Pinpoint the cell where the given text exists, returning its [x, y] midpoint coordinate. 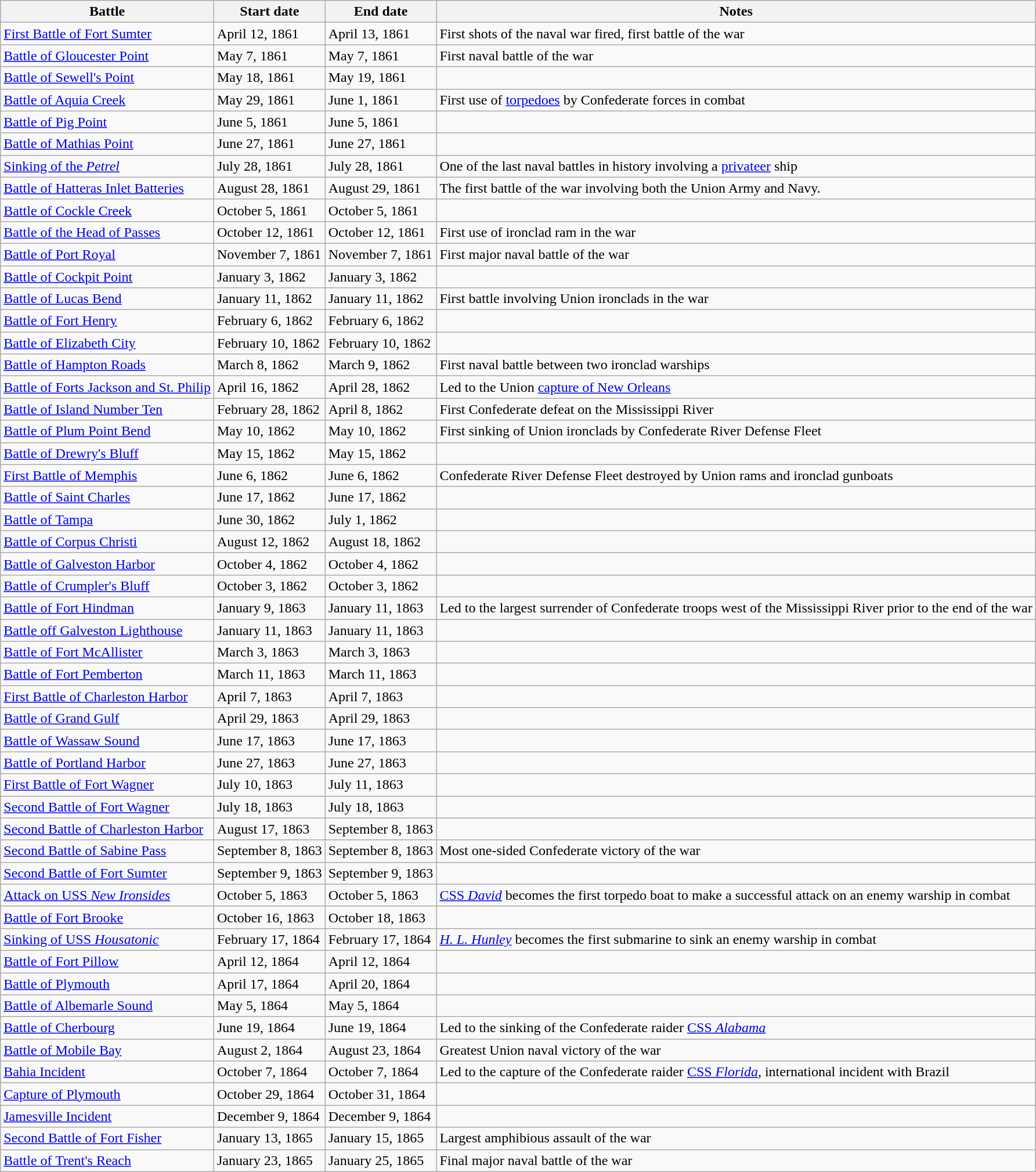
Battle of Fort Henry [107, 321]
Battle of Albemarle Sound [107, 1006]
Bahia Incident [107, 1072]
Greatest Union naval victory of the war [736, 1050]
June 1, 1861 [381, 100]
CSS David becomes the first torpedo boat to make a successful attack on an enemy warship in combat [736, 895]
Battle of Pig Point [107, 122]
Battle of Saint Charles [107, 497]
Confederate River Defense Fleet destroyed by Union rams and ironclad gunboats [736, 475]
Notes [736, 12]
January 15, 1865 [381, 1138]
February 28, 1862 [269, 409]
Jamesville Incident [107, 1116]
Battle off Galveston Lighthouse [107, 630]
Battle of Hampton Roads [107, 365]
August 18, 1862 [381, 542]
Battle of Fort Hindman [107, 608]
Battle of Wassaw Sound [107, 741]
Final major naval battle of the war [736, 1160]
April 12, 1861 [269, 34]
Battle of Corpus Christi [107, 542]
Battle of Plymouth [107, 984]
Battle of Cockle Creek [107, 210]
Battle of Cockpit Point [107, 277]
First naval battle of the war [736, 56]
Battle of Cherbourg [107, 1028]
First Battle of Memphis [107, 475]
July 1, 1862 [381, 520]
Led to the Union capture of New Orleans [736, 387]
Battle of Galveston Harbor [107, 564]
April 8, 1862 [381, 409]
One of the last naval battles in history involving a privateer ship [736, 166]
Battle of Crumpler's Bluff [107, 586]
March 9, 1862 [381, 365]
First naval battle between two ironclad warships [736, 365]
April 17, 1864 [269, 984]
Battle of Drewry's Bluff [107, 453]
First major naval battle of the war [736, 254]
Battle of Fort McAllister [107, 652]
April 16, 1862 [269, 387]
Capture of Plymouth [107, 1094]
August 29, 1861 [381, 188]
Sinking of USS Housatonic [107, 939]
Largest amphibious assault of the war [736, 1138]
March 8, 1862 [269, 365]
Battle of Elizabeth City [107, 343]
Battle [107, 12]
Battle of Gloucester Point [107, 56]
Led to the sinking of the Confederate raider CSS Alabama [736, 1028]
Second Battle of Sabine Pass [107, 851]
First use of ironclad ram in the war [736, 232]
Attack on USS New Ironsides [107, 895]
Battle of Mathias Point [107, 144]
Battle of Fort Pillow [107, 961]
May 19, 1861 [381, 78]
Second Battle of Charleston Harbor [107, 829]
Battle of Plum Point Bend [107, 431]
April 28, 1862 [381, 387]
October 16, 1863 [269, 917]
Second Battle of Fort Wagner [107, 807]
July 10, 1863 [269, 785]
First Battle of Charleston Harbor [107, 697]
January 23, 1865 [269, 1160]
October 18, 1863 [381, 917]
October 31, 1864 [381, 1094]
October 29, 1864 [269, 1094]
May 18, 1861 [269, 78]
January 25, 1865 [381, 1160]
Battle of Aquia Creek [107, 100]
Sinking of the Petrel [107, 166]
First sinking of Union ironclads by Confederate River Defense Fleet [736, 431]
Battle of the Head of Passes [107, 232]
August 28, 1861 [269, 188]
The first battle of the war involving both the Union Army and Navy. [736, 188]
First shots of the naval war fired, first battle of the war [736, 34]
Battle of Trent's Reach [107, 1160]
August 12, 1862 [269, 542]
Led to the capture of the Confederate raider CSS Florida, international incident with Brazil [736, 1072]
January 13, 1865 [269, 1138]
End date [381, 12]
Battle of Fort Pemberton [107, 675]
First use of torpedoes by Confederate forces in combat [736, 100]
Battle of Mobile Bay [107, 1050]
Most one-sided Confederate victory of the war [736, 851]
April 13, 1861 [381, 34]
Battle of Fort Brooke [107, 917]
August 23, 1864 [381, 1050]
Start date [269, 12]
Battle of Grand Gulf [107, 719]
Battle of Port Royal [107, 254]
Battle of Hatteras Inlet Batteries [107, 188]
January 9, 1863 [269, 608]
First Confederate defeat on the Mississippi River [736, 409]
Second Battle of Fort Fisher [107, 1138]
Battle of Lucas Bend [107, 299]
First Battle of Fort Wagner [107, 785]
Led to the largest surrender of Confederate troops west of the Mississippi River prior to the end of the war [736, 608]
April 20, 1864 [381, 984]
July 11, 1863 [381, 785]
Battle of Island Number Ten [107, 409]
May 29, 1861 [269, 100]
H. L. Hunley becomes the first submarine to sink an enemy warship in combat [736, 939]
Battle of Sewell's Point [107, 78]
Battle of Tampa [107, 520]
August 2, 1864 [269, 1050]
Battle of Forts Jackson and St. Philip [107, 387]
First battle involving Union ironclads in the war [736, 299]
First Battle of Fort Sumter [107, 34]
Battle of Portland Harbor [107, 763]
Second Battle of Fort Sumter [107, 873]
June 30, 1862 [269, 520]
August 17, 1863 [269, 829]
